For the text-containing cell, return its midpoint in (x, y) coordinate format. 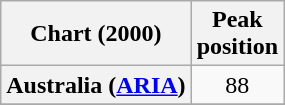
Peakposition (237, 34)
88 (237, 85)
Chart (2000) (96, 34)
Australia (ARIA) (96, 85)
